Scan for the cell matching the given text and deliver its (x, y) coordinate at center. 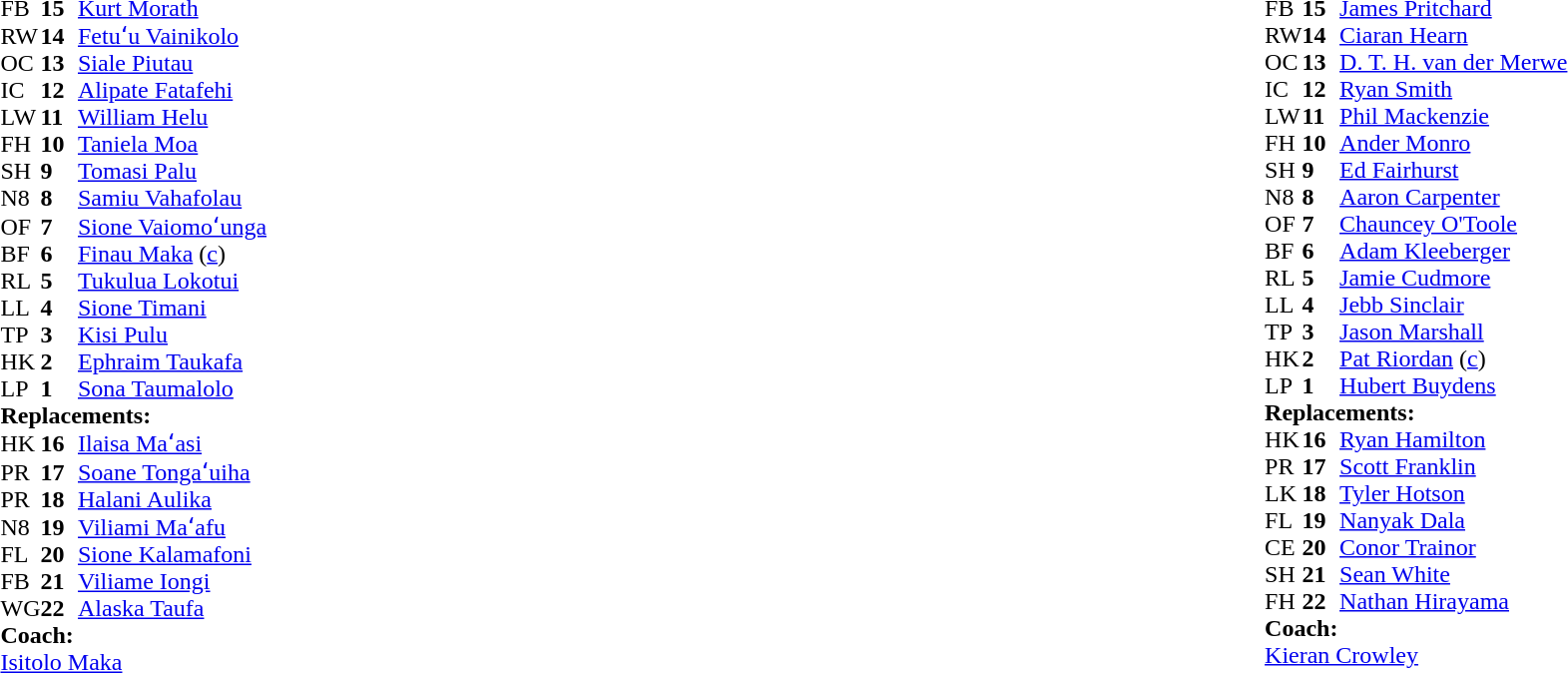
Alipate Fatafehi (172, 90)
Chauncey O'Toole (1453, 224)
Alaska Taufa (172, 609)
Kisi Pulu (172, 336)
Hubert Buydens (1453, 385)
Ed Fairhurst (1453, 170)
Nathan Hirayama (1453, 601)
Tyler Hotson (1453, 493)
Tomasi Palu (172, 172)
Ciaran Hearn (1453, 36)
Soane Tongaʻuiha (172, 471)
WG (20, 609)
Ryan Hamilton (1453, 439)
D. T. H. van der Merwe (1453, 62)
Kieran Crowley (1415, 655)
CE (1284, 547)
Taniela Moa (172, 144)
Pat Riordan (c) (1453, 359)
Viliame Iongi (172, 581)
Sean White (1453, 575)
Sione Vaiomoʻunga (172, 226)
Sione Timani (172, 308)
Siale Piutau (172, 64)
Ephraim Taukafa (172, 361)
Sona Taumalolo (172, 389)
Nanyak Dala (1453, 521)
Phil Mackenzie (1453, 116)
Scott Franklin (1453, 467)
Ryan Smith (1453, 90)
LK (1284, 493)
Adam Kleeberger (1453, 252)
Finau Maka (c) (172, 254)
Ander Monro (1453, 144)
FB (20, 581)
Sione Kalamafoni (172, 555)
Fetuʻu Vainikolo (172, 36)
Conor Trainor (1453, 547)
William Helu (172, 118)
Jamie Cudmore (1453, 278)
Halani Aulika (172, 499)
Samiu Vahafolau (172, 198)
Jason Marshall (1453, 332)
Aaron Carpenter (1453, 198)
Tukulua Lokotui (172, 282)
Viliami Maʻafu (172, 527)
Jebb Sinclair (1453, 306)
Ilaisa Maʻasi (172, 443)
